Determine the [x, y] coordinate at the center of the cell enclosing the given text.  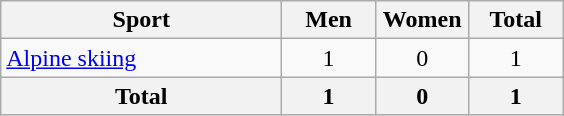
Sport [142, 20]
Men [329, 20]
Women [422, 20]
Alpine skiing [142, 58]
